Scan for the cell matching the given text and deliver its [X, Y] coordinate at center. 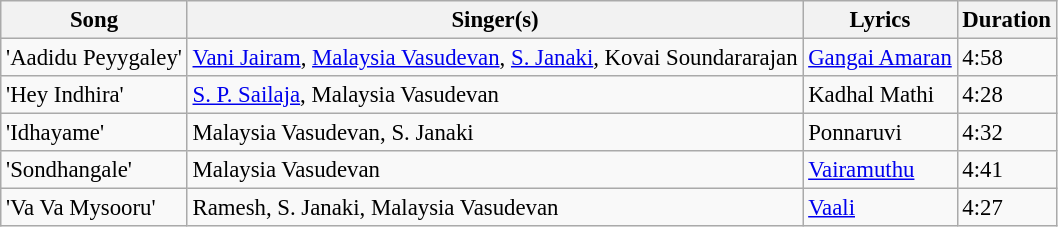
Lyrics [880, 20]
Vaali [880, 208]
Singer(s) [495, 20]
Gangai Amaran [880, 58]
Malaysia Vasudevan, S. Janaki [495, 133]
Vairamuthu [880, 170]
'Va Va Mysooru' [94, 208]
'Aadidu Peyygaley' [94, 58]
'Hey Indhira' [94, 95]
Vani Jairam, Malaysia Vasudevan, S. Janaki, Kovai Soundararajan [495, 58]
Ramesh, S. Janaki, Malaysia Vasudevan [495, 208]
Kadhal Mathi [880, 95]
Duration [1006, 20]
S. P. Sailaja, Malaysia Vasudevan [495, 95]
4:32 [1006, 133]
4:28 [1006, 95]
'Sondhangale' [94, 170]
4:27 [1006, 208]
4:58 [1006, 58]
'Idhayame' [94, 133]
Malaysia Vasudevan [495, 170]
Song [94, 20]
Ponnaruvi [880, 133]
4:41 [1006, 170]
